Search for the cell housing the specified text and yield its [X, Y] center coordinate. 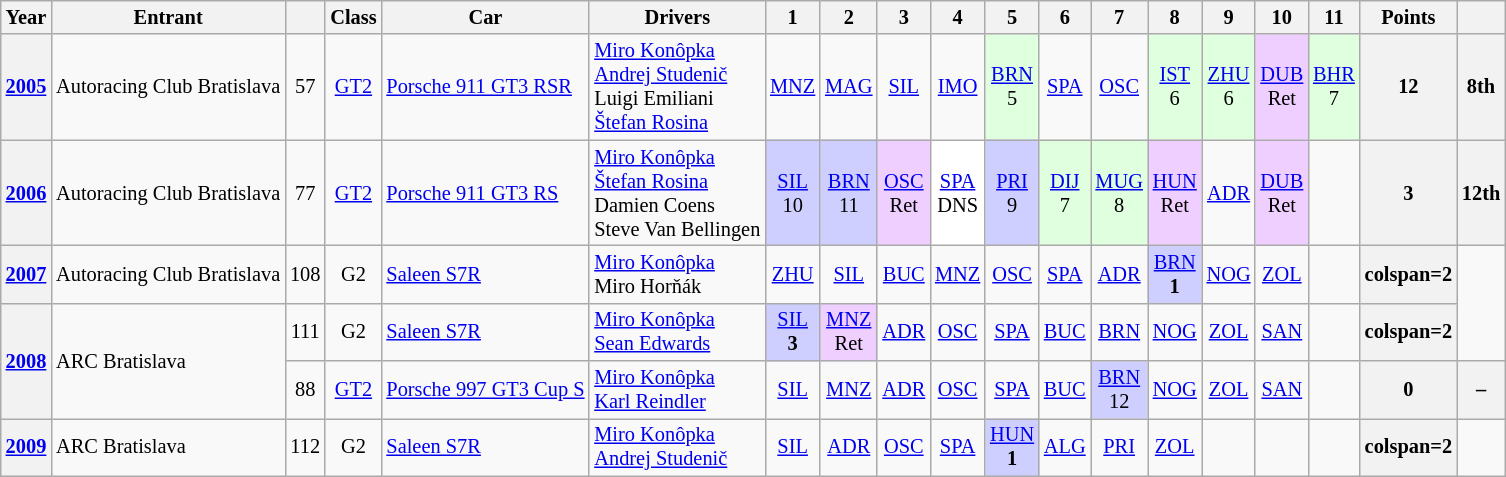
ALG [1065, 447]
2008 [26, 360]
0 [1408, 390]
4 [958, 17]
5 [1012, 17]
BRN11 [848, 193]
DIJ7 [1065, 193]
7 [1120, 17]
BHR7 [1334, 87]
57 [305, 87]
SIL3 [792, 332]
HUNRet [1175, 193]
12th [1481, 193]
Points [1408, 17]
2005 [26, 87]
Porsche 911 GT3 RS [485, 193]
BRN5 [1012, 87]
8th [1481, 87]
2 [848, 17]
IMO [958, 87]
Miro Konôpka Andrej Studenič [677, 447]
8 [1175, 17]
SIL10 [792, 193]
88 [305, 390]
10 [1282, 17]
HUN1 [1012, 447]
MNZRet [848, 332]
ZHU6 [1229, 87]
– [1481, 390]
Porsche 997 GT3 Cup S [485, 390]
SPADNS [958, 193]
PRI [1120, 447]
Porsche 911 GT3 RSR [485, 87]
77 [305, 193]
IST6 [1175, 87]
2007 [26, 274]
9 [1229, 17]
12 [1408, 87]
Class [353, 17]
6 [1065, 17]
MUG8 [1120, 193]
Entrant [168, 17]
Miro Konôpka Andrej Studenič Luigi Emiliani Štefan Rosina [677, 87]
Car [485, 17]
111 [305, 332]
2009 [26, 447]
Miro Konôpka Miro Horňák [677, 274]
BRN [1120, 332]
Year [26, 17]
OSCRet [904, 193]
11 [1334, 17]
1 [792, 17]
MAG [848, 87]
ZHU [792, 274]
Miro Konôpka Karl Reindler [677, 390]
BRN12 [1120, 390]
Miro Konôpka Štefan Rosina Damien Coens Steve Van Bellingen [677, 193]
PRI9 [1012, 193]
BRN1 [1175, 274]
2006 [26, 193]
108 [305, 274]
Drivers [677, 17]
112 [305, 447]
Miro Konôpka Sean Edwards [677, 332]
